Extract the (x, y) coordinate from the center of the cell holding the provided text.  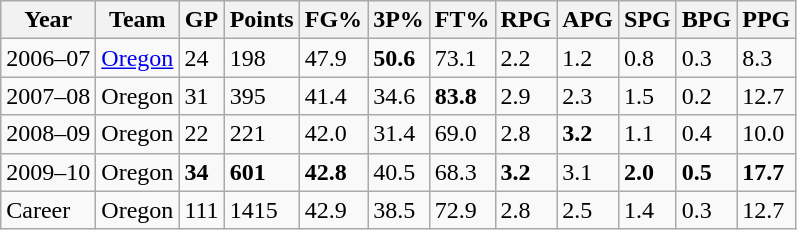
FT% (462, 20)
24 (202, 58)
0.8 (648, 58)
Career (48, 210)
APG (588, 20)
50.6 (399, 58)
198 (262, 58)
1.1 (648, 134)
111 (202, 210)
2006–07 (48, 58)
2007–08 (48, 96)
10.0 (766, 134)
0.4 (706, 134)
34 (202, 172)
17.7 (766, 172)
47.9 (333, 58)
SPG (648, 20)
73.1 (462, 58)
38.5 (399, 210)
40.5 (399, 172)
1.2 (588, 58)
1415 (262, 210)
BPG (706, 20)
42.0 (333, 134)
2.9 (526, 96)
8.3 (766, 58)
2.3 (588, 96)
1.5 (648, 96)
83.8 (462, 96)
0.2 (706, 96)
Points (262, 20)
3.1 (588, 172)
Team (138, 20)
42.8 (333, 172)
69.0 (462, 134)
221 (262, 134)
22 (202, 134)
31 (202, 96)
1.4 (648, 210)
601 (262, 172)
3P% (399, 20)
2009–10 (48, 172)
395 (262, 96)
0.5 (706, 172)
RPG (526, 20)
PPG (766, 20)
Year (48, 20)
GP (202, 20)
2.0 (648, 172)
31.4 (399, 134)
42.9 (333, 210)
2.5 (588, 210)
FG% (333, 20)
72.9 (462, 210)
34.6 (399, 96)
68.3 (462, 172)
2.2 (526, 58)
2008–09 (48, 134)
41.4 (333, 96)
